Search for the cell housing the specified text and yield its (x, y) center coordinate. 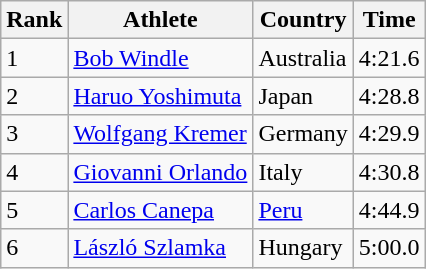
4:29.9 (389, 134)
5 (34, 210)
1 (34, 58)
Carlos Canepa (160, 210)
Peru (303, 210)
László Szlamka (160, 248)
4:28.8 (389, 96)
Haruo Yoshimuta (160, 96)
Athlete (160, 20)
3 (34, 134)
4:44.9 (389, 210)
4:21.6 (389, 58)
4:30.8 (389, 172)
Wolfgang Kremer (160, 134)
Bob Windle (160, 58)
Giovanni Orlando (160, 172)
Australia (303, 58)
4 (34, 172)
Rank (34, 20)
Germany (303, 134)
Country (303, 20)
5:00.0 (389, 248)
2 (34, 96)
Japan (303, 96)
Italy (303, 172)
Hungary (303, 248)
6 (34, 248)
Time (389, 20)
